Extract the [X, Y] coordinate from the center of the cell holding the provided text.  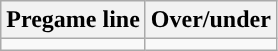
Over/under [210, 20]
Pregame line [74, 20]
